Locate the cell with the specified text and output its [x, y] center coordinate. 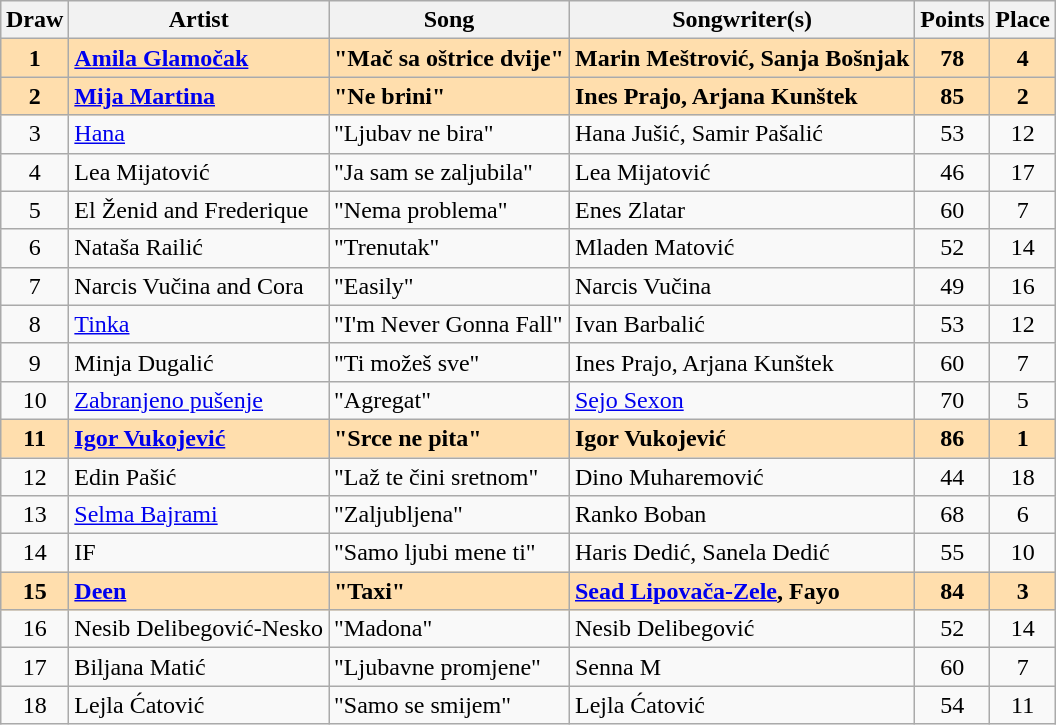
Nataša Railić [199, 248]
Minja Dugalić [199, 362]
"Samo se smijem" [448, 705]
54 [952, 705]
Nesib Delibegović [742, 629]
"Ti možeš sve" [448, 362]
"Nema problema" [448, 210]
"Trenutak" [448, 248]
15 [34, 591]
55 [952, 553]
"Mač sa oštrice dvije" [448, 58]
Songwriter(s) [742, 20]
El Ženid and Frederique [199, 210]
13 [34, 515]
Senna M [742, 667]
Hana [199, 134]
85 [952, 96]
Ranko Boban [742, 515]
"Ne brini" [448, 96]
"Ja sam se zaljubila" [448, 172]
Amila Glamočak [199, 58]
9 [34, 362]
"Srce ne pita" [448, 438]
Marin Meštrović, Sanja Bošnjak [742, 58]
Dino Muharemović [742, 477]
Sead Lipovača-Zele, Fayo [742, 591]
"Madona" [448, 629]
IF [199, 553]
Deen [199, 591]
"Taxi" [448, 591]
70 [952, 400]
Narcis Vučina and Cora [199, 286]
Sejo Sexon [742, 400]
Hana Jušić, Samir Pašalić [742, 134]
"Agregat" [448, 400]
"Easily" [448, 286]
Draw [34, 20]
46 [952, 172]
"Zaljubljena" [448, 515]
8 [34, 324]
Artist [199, 20]
"I'm Never Gonna Fall" [448, 324]
Place [1023, 20]
Zabranjeno pušenje [199, 400]
Biljana Matić [199, 667]
Song [448, 20]
68 [952, 515]
Points [952, 20]
Enes Zlatar [742, 210]
Haris Dedić, Sanela Dedić [742, 553]
Selma Bajrami [199, 515]
49 [952, 286]
84 [952, 591]
Ivan Barbalić [742, 324]
Nesib Delibegović-Nesko [199, 629]
"Ljubav ne bira" [448, 134]
Edin Pašić [199, 477]
"Samo ljubi mene ti" [448, 553]
Tinka [199, 324]
44 [952, 477]
Mija Martina [199, 96]
"Ljubavne promjene" [448, 667]
Narcis Vučina [742, 286]
"Laž te čini sretnom" [448, 477]
Mladen Matović [742, 248]
86 [952, 438]
78 [952, 58]
